Find where the given text appears and provide that cell's center as [x, y] coordinate. 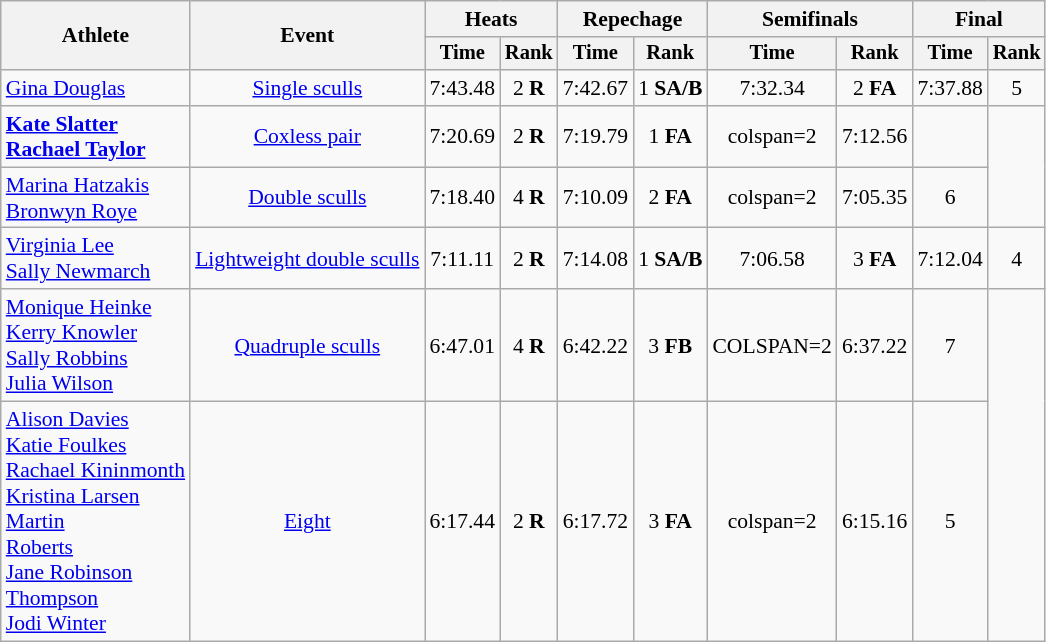
7:10.09 [596, 198]
Monique Heinke Kerry Knowler Sally Robbins Julia Wilson [96, 345]
6:17.44 [462, 522]
7:37.88 [950, 88]
Repechage [633, 19]
Lightweight double sculls [307, 258]
7:06.58 [772, 258]
Quadruple sculls [307, 345]
7:20.69 [462, 136]
Athlete [96, 36]
Final [978, 19]
7:42.67 [596, 88]
7:19.79 [596, 136]
Gina Douglas [96, 88]
7:11.11 [462, 258]
7:18.40 [462, 198]
1 FA [670, 136]
Coxless pair [307, 136]
Event [307, 36]
6:17.72 [596, 522]
Virginia LeeSally Newmarch [96, 258]
6 [950, 198]
7:12.04 [950, 258]
Marina HatzakisBronwyn Roye [96, 198]
7:14.08 [596, 258]
7:43.48 [462, 88]
COLSPAN=2 [772, 345]
7 [950, 345]
Double sculls [307, 198]
Heats [490, 19]
Alison Davies Katie Foulkes Rachael Kininmonth Kristina Larsen Martin Roberts Jane Robinson Thompson Jodi Winter [96, 522]
3 FB [670, 345]
6:15.16 [874, 522]
7:32.34 [772, 88]
Eight [307, 522]
Semifinals [810, 19]
Single sculls [307, 88]
6:47.01 [462, 345]
6:37.22 [874, 345]
7:05.35 [874, 198]
7:12.56 [874, 136]
4 [1017, 258]
6:42.22 [596, 345]
Kate SlatterRachael Taylor [96, 136]
